Pinpoint the cell where the given text exists, returning its [X, Y] midpoint coordinate. 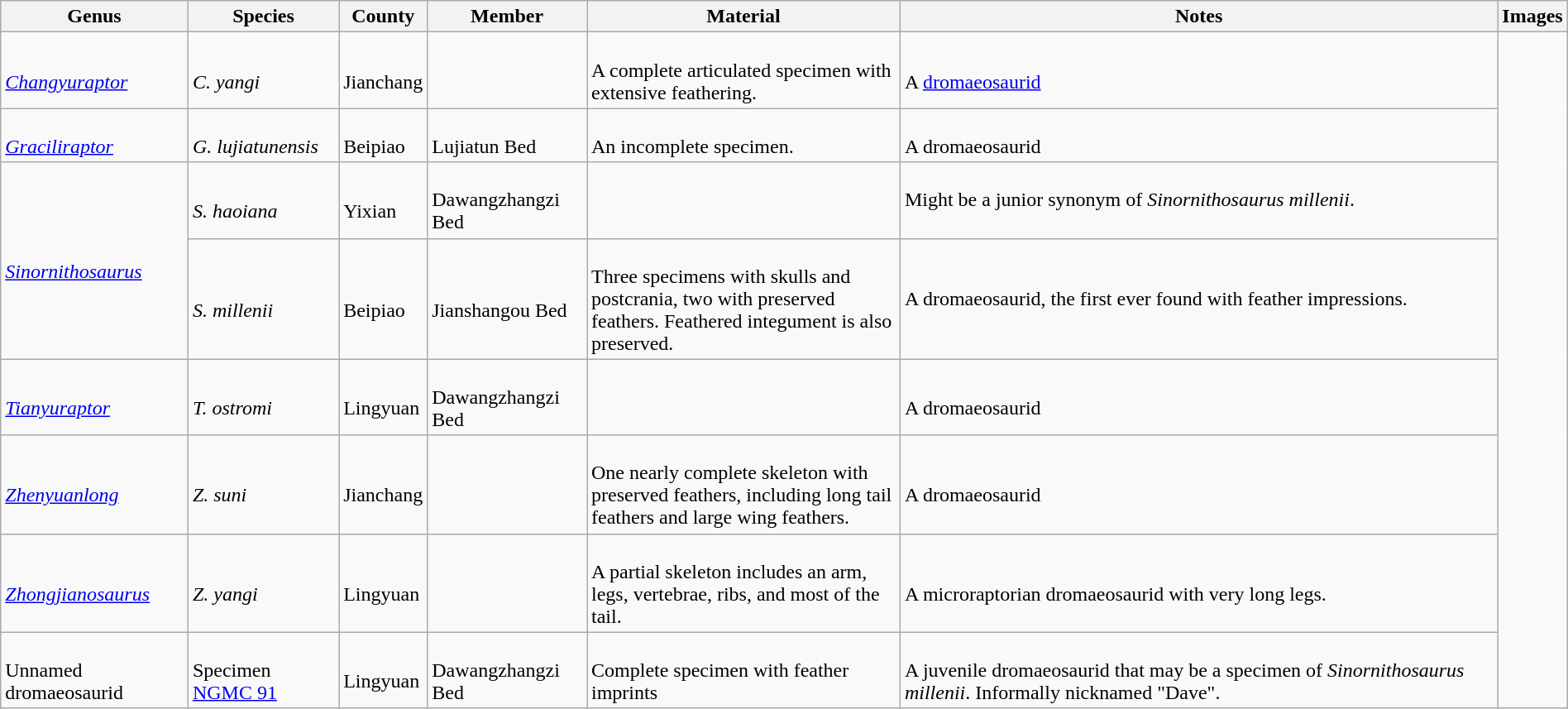
A complete articulated specimen with extensive feathering. [744, 70]
An incomplete specimen. [744, 136]
Jianshangou Bed [508, 299]
One nearly complete skeleton with preserved feathers, including long tail feathers and large wing feathers. [744, 485]
S. haoiana [263, 200]
Z. yangi [263, 582]
Yixian [384, 200]
Member [508, 17]
Notes [1198, 17]
Material [744, 17]
Might be a junior synonym of Sinornithosaurus millenii. [1198, 200]
Specimen NGMC 91 [263, 670]
Zhenyuanlong [94, 485]
Graciliraptor [94, 136]
T. ostromi [263, 397]
Tianyuraptor [94, 397]
A juvenile dromaeosaurid that may be a specimen of Sinornithosaurus millenii. Informally nicknamed "Dave". [1198, 670]
A microraptorian dromaeosaurid with very long legs. [1198, 582]
Z. suni [263, 485]
S. millenii [263, 299]
G. lujiatunensis [263, 136]
A dromaeosaurid, the first ever found with feather impressions. [1198, 299]
Changyuraptor [94, 70]
Unnamed dromaeosaurid [94, 670]
Three specimens with skulls and postcrania, two with preserved feathers. Feathered integument is also preserved. [744, 299]
Sinornithosaurus [94, 261]
C. yangi [263, 70]
Lujiatun Bed [508, 136]
Species [263, 17]
Zhongjianosaurus [94, 582]
A partial skeleton includes an arm, legs, vertebrae, ribs, and most of the tail. [744, 582]
County [384, 17]
Genus [94, 17]
Complete specimen with feather imprints [744, 670]
Images [1532, 17]
